Detect which cell encompasses the target text, then output its (x, y) center coordinate. 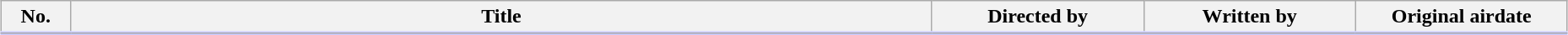
Title (501, 17)
Written by (1249, 17)
Original airdate (1462, 17)
Directed by (1038, 17)
No. (35, 17)
